Search for the cell housing the specified text and yield its (X, Y) center coordinate. 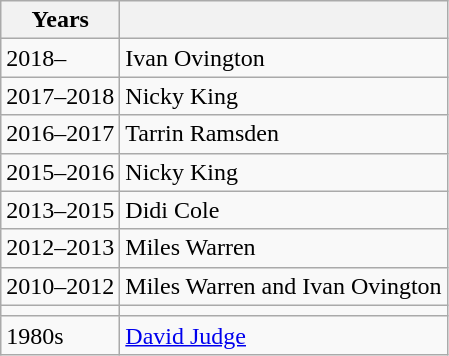
2016–2017 (60, 134)
Ivan Ovington (284, 58)
Miles Warren and Ivan Ovington (284, 286)
2010–2012 (60, 286)
2012–2013 (60, 248)
David Judge (284, 335)
Years (60, 20)
2017–2018 (60, 96)
1980s (60, 335)
2013–2015 (60, 210)
2018– (60, 58)
Tarrin Ramsden (284, 134)
Didi Cole (284, 210)
2015–2016 (60, 172)
Miles Warren (284, 248)
